Extract the (X, Y) coordinate from the center of the cell holding the provided text.  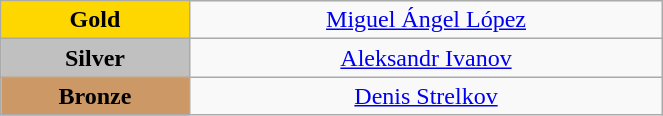
Denis Strelkov (426, 96)
Gold (95, 20)
Bronze (95, 96)
Aleksandr Ivanov (426, 58)
Silver (95, 58)
Miguel Ángel López (426, 20)
